Search for the cell housing the specified text and yield its [x, y] center coordinate. 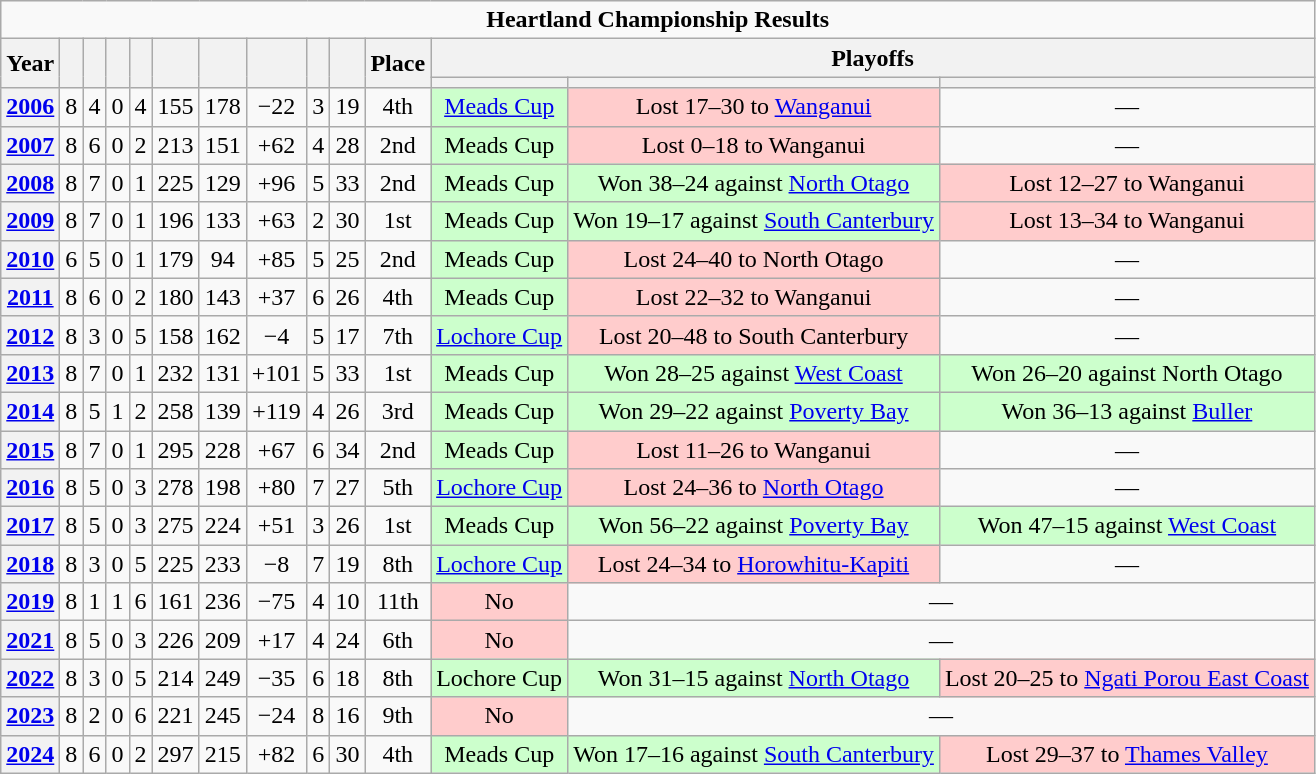
Lost 12–27 to Wanganui [1126, 183]
Won 29–22 against Poverty Bay [754, 411]
196 [176, 221]
Lost 20–48 to South Canterbury [754, 335]
5th [398, 488]
295 [176, 449]
+119 [276, 411]
+37 [276, 297]
Heartland Championship Results [658, 20]
+80 [276, 488]
2016 [30, 488]
2024 [30, 754]
Won 38–24 against North Otago [754, 183]
297 [176, 754]
2006 [30, 107]
232 [176, 373]
2014 [30, 411]
Lost 24–36 to North Otago [754, 488]
2019 [30, 602]
6th [398, 640]
−75 [276, 602]
−8 [276, 564]
+17 [276, 640]
Lost 13–34 to Wanganui [1126, 221]
221 [176, 716]
2013 [30, 373]
2010 [30, 259]
2022 [30, 678]
27 [348, 488]
Won 17–16 against South Canterbury [754, 754]
−35 [276, 678]
17 [348, 335]
+96 [276, 183]
2018 [30, 564]
2009 [30, 221]
2007 [30, 145]
2011 [30, 297]
Won 19–17 against South Canterbury [754, 221]
Place [398, 64]
34 [348, 449]
2008 [30, 183]
133 [222, 221]
228 [222, 449]
Lost 29–37 to Thames Valley [1126, 754]
258 [176, 411]
Lost 24–40 to North Otago [754, 259]
+62 [276, 145]
3rd [398, 411]
Lost 24–34 to Horowhitu-Kapiti [754, 564]
2017 [30, 526]
224 [222, 526]
209 [222, 640]
24 [348, 640]
+101 [276, 373]
9th [398, 716]
+82 [276, 754]
18 [348, 678]
161 [176, 602]
+51 [276, 526]
245 [222, 716]
−24 [276, 716]
178 [222, 107]
143 [222, 297]
233 [222, 564]
+85 [276, 259]
249 [222, 678]
Won 56–22 against Poverty Bay [754, 526]
Lost 20–25 to Ngati Porou East Coast [1126, 678]
213 [176, 145]
131 [222, 373]
16 [348, 716]
+67 [276, 449]
179 [176, 259]
215 [222, 754]
226 [176, 640]
2012 [30, 335]
10 [348, 602]
Won 28–25 against West Coast [754, 373]
2023 [30, 716]
2015 [30, 449]
Lost 22–32 to Wanganui [754, 297]
Won 47–15 against West Coast [1126, 526]
139 [222, 411]
129 [222, 183]
28 [348, 145]
236 [222, 602]
94 [222, 259]
2021 [30, 640]
Lost 11–26 to Wanganui [754, 449]
275 [176, 526]
180 [176, 297]
Lost 0–18 to Wanganui [754, 145]
198 [222, 488]
Won 36–13 against Buller [1126, 411]
155 [176, 107]
151 [222, 145]
158 [176, 335]
25 [348, 259]
Year [30, 64]
Won 31–15 against North Otago [754, 678]
−4 [276, 335]
Playoffs [873, 58]
Won 26–20 against North Otago [1126, 373]
214 [176, 678]
−22 [276, 107]
11th [398, 602]
+63 [276, 221]
Lost 17–30 to Wanganui [754, 107]
7th [398, 335]
278 [176, 488]
162 [222, 335]
